Provide the (x, y) coordinate of the cell's center where the given text is located.  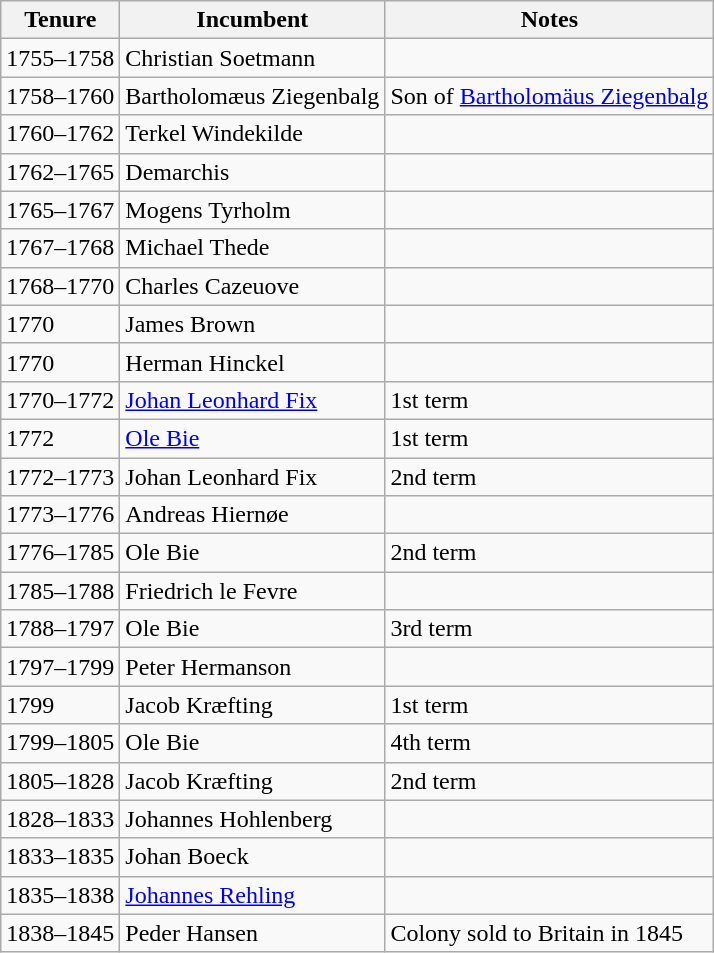
Tenure (60, 20)
1776–1785 (60, 553)
Son of Bartholomäus Ziegenbalg (550, 96)
James Brown (252, 324)
1762–1765 (60, 172)
3rd term (550, 629)
1797–1799 (60, 667)
1835–1838 (60, 895)
1785–1788 (60, 591)
Christian Soetmann (252, 58)
Andreas Hiernøe (252, 515)
Johannes Hohlenberg (252, 819)
Incumbent (252, 20)
1828–1833 (60, 819)
Demarchis (252, 172)
Johannes Rehling (252, 895)
1758–1760 (60, 96)
Bartholomæus Ziegenbalg (252, 96)
1838–1845 (60, 933)
1755–1758 (60, 58)
1768–1770 (60, 286)
Charles Cazeuove (252, 286)
1805–1828 (60, 781)
1772 (60, 438)
Michael Thede (252, 248)
Peder Hansen (252, 933)
1767–1768 (60, 248)
Johan Boeck (252, 857)
1772–1773 (60, 477)
1773–1776 (60, 515)
4th term (550, 743)
Notes (550, 20)
Terkel Windekilde (252, 134)
Peter Hermanson (252, 667)
Friedrich le Fevre (252, 591)
1799 (60, 705)
1799–1805 (60, 743)
1788–1797 (60, 629)
1833–1835 (60, 857)
1770–1772 (60, 400)
Mogens Tyrholm (252, 210)
1760–1762 (60, 134)
Herman Hinckel (252, 362)
Colony sold to Britain in 1845 (550, 933)
1765–1767 (60, 210)
